Return (X, Y) of the center of cell containing provided text 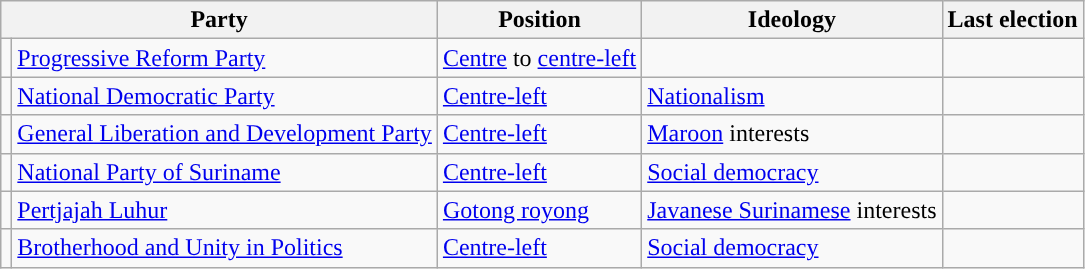
National Democratic Party (225, 96)
Centre to centre-left (539, 58)
Javanese Surinamese interests (792, 210)
Ideology (792, 20)
Pertjajah Luhur (225, 210)
National Party of Suriname (225, 172)
Gotong royong (539, 210)
Brotherhood and Unity in Politics (225, 248)
Last election (1012, 20)
Maroon interests (792, 134)
Position (539, 20)
Nationalism (792, 96)
Party (220, 20)
General Liberation and Development Party (225, 134)
Progressive Reform Party (225, 58)
